Return (x, y) of the center of cell containing provided text 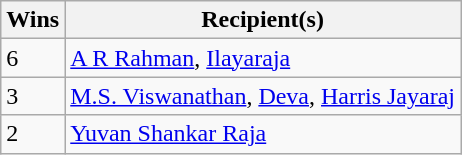
Recipient(s) (263, 20)
3 (33, 96)
A R Rahman, Ilayaraja (263, 58)
Wins (33, 20)
2 (33, 134)
6 (33, 58)
M.S. Viswanathan, Deva, Harris Jayaraj (263, 96)
Yuvan Shankar Raja (263, 134)
